Return [X, Y] of the center of cell containing provided text 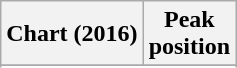
Chart (2016) [72, 34]
Peak position [189, 34]
